For the text-containing cell, return its midpoint in [X, Y] coordinate format. 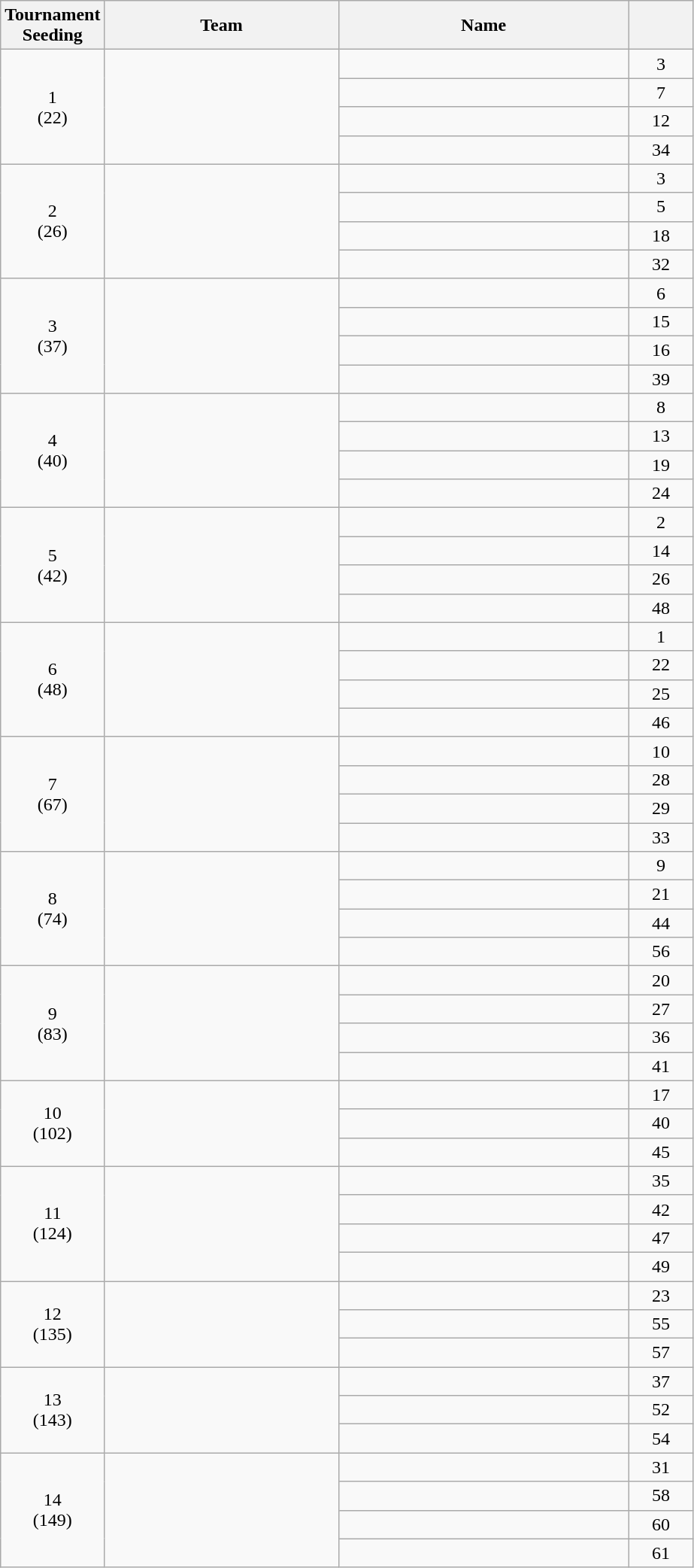
47 [661, 1238]
19 [661, 465]
44 [661, 923]
8(74) [53, 909]
22 [661, 665]
37 [661, 1381]
45 [661, 1152]
23 [661, 1295]
29 [661, 808]
14(149) [53, 1510]
2 [661, 522]
11(124) [53, 1223]
13 [661, 436]
26 [661, 579]
52 [661, 1410]
25 [661, 694]
61 [661, 1553]
10(102) [53, 1123]
13(143) [53, 1410]
12(135) [53, 1323]
36 [661, 1038]
42 [661, 1209]
58 [661, 1496]
39 [661, 378]
17 [661, 1095]
54 [661, 1439]
7(67) [53, 794]
6 [661, 293]
46 [661, 722]
15 [661, 321]
24 [661, 494]
16 [661, 350]
1(22) [53, 107]
9 [661, 866]
57 [661, 1353]
14 [661, 551]
12 [661, 121]
6(48) [53, 679]
20 [661, 980]
3(37) [53, 336]
32 [661, 264]
33 [661, 837]
Team [221, 26]
21 [661, 895]
18 [661, 236]
48 [661, 608]
40 [661, 1123]
1 [661, 637]
5 [661, 207]
60 [661, 1524]
2(26) [53, 221]
9(83) [53, 1023]
8 [661, 408]
28 [661, 779]
5(42) [53, 565]
55 [661, 1324]
10 [661, 751]
Tournament Seeding [53, 26]
7 [661, 93]
4(40) [53, 451]
34 [661, 150]
31 [661, 1467]
56 [661, 952]
49 [661, 1266]
35 [661, 1181]
27 [661, 1009]
Name [483, 26]
41 [661, 1066]
